Scan for the cell matching the given text and deliver its [x, y] coordinate at center. 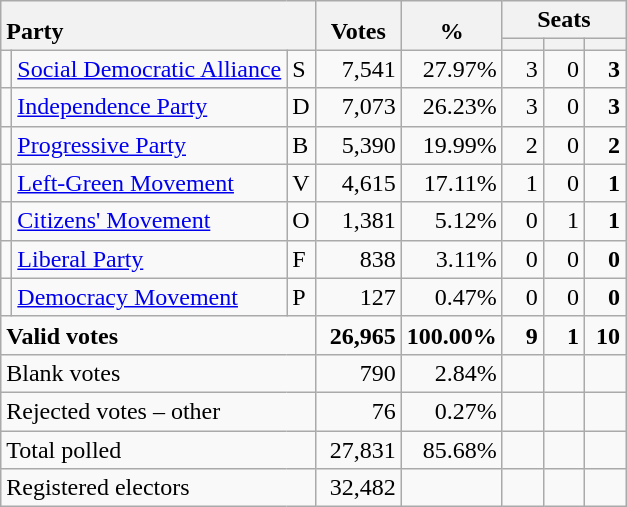
27.97% [452, 69]
D [301, 107]
19.99% [452, 145]
5,390 [358, 145]
Liberal Party [150, 259]
Registered electors [158, 488]
Seats [564, 20]
Citizens' Movement [150, 221]
7,073 [358, 107]
3.11% [452, 259]
Left-Green Movement [150, 183]
10 [604, 335]
0.47% [452, 297]
85.68% [452, 449]
26.23% [452, 107]
O [301, 221]
5.12% [452, 221]
76 [358, 411]
V [301, 183]
32,482 [358, 488]
838 [358, 259]
17.11% [452, 183]
P [301, 297]
Total polled [158, 449]
0.27% [452, 411]
Progressive Party [150, 145]
S [301, 69]
26,965 [358, 335]
4,615 [358, 183]
100.00% [452, 335]
% [452, 26]
B [301, 145]
Democracy Movement [150, 297]
27,831 [358, 449]
127 [358, 297]
Party [158, 26]
Social Democratic Alliance [150, 69]
2.84% [452, 373]
Independence Party [150, 107]
Valid votes [158, 335]
Votes [358, 26]
7,541 [358, 69]
1,381 [358, 221]
790 [358, 373]
Blank votes [158, 373]
F [301, 259]
9 [522, 335]
Rejected votes – other [158, 411]
